Determine the [X, Y] coordinate at the center of the cell enclosing the given text.  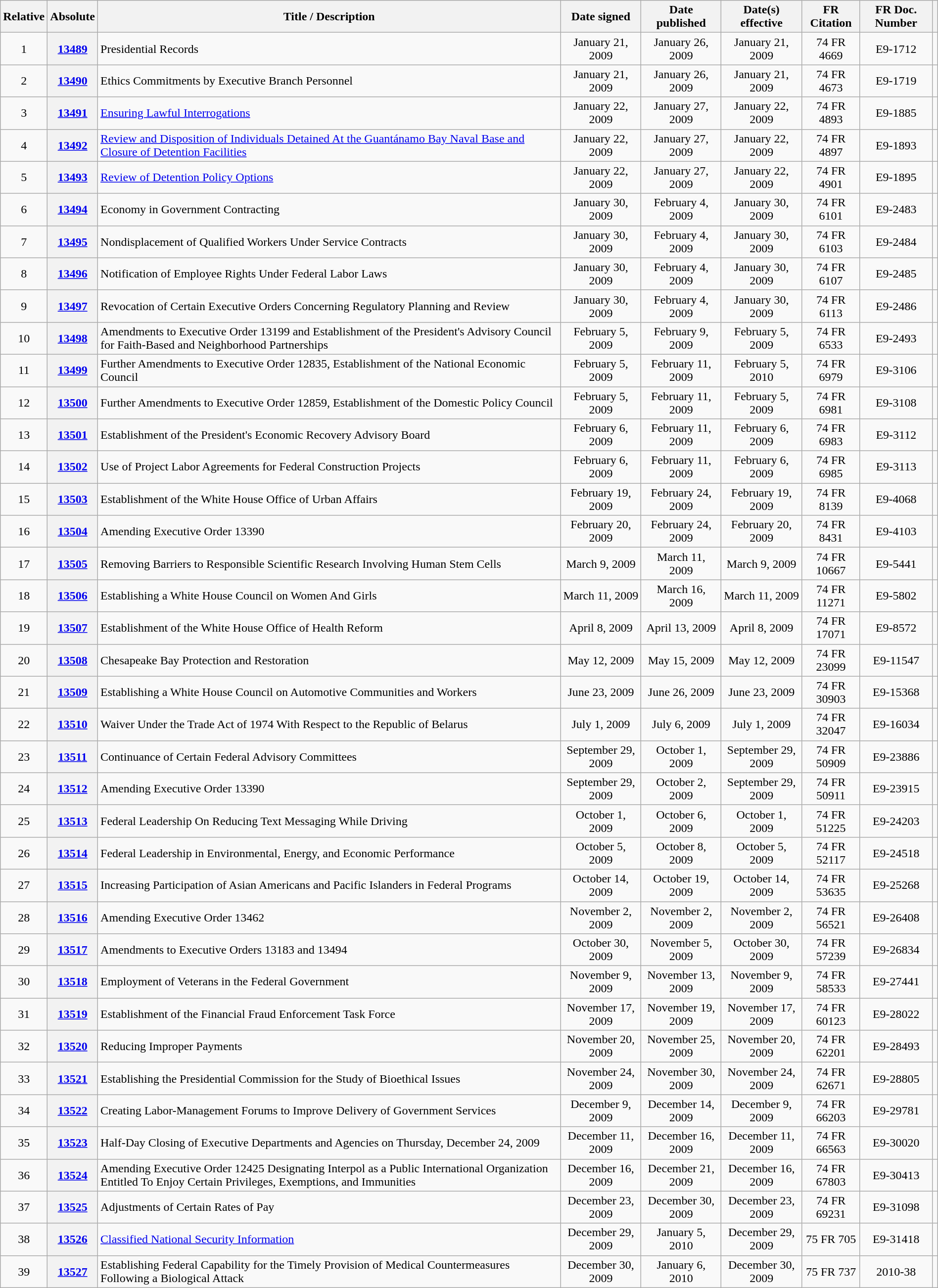
E9-2485 [896, 274]
March 16, 2009 [681, 596]
38 [24, 1240]
28 [24, 917]
January 6, 2010 [681, 1271]
Continuance of Certain Federal Advisory Committees [329, 757]
E9-26408 [896, 917]
30 [24, 982]
13518 [73, 982]
7 [24, 241]
3 [24, 113]
13493 [73, 177]
13523 [73, 1143]
13506 [73, 596]
13524 [73, 1175]
E9-1895 [896, 177]
E9-16034 [896, 724]
Amendments to Executive Order 13199 and Establishment of the President's Advisory Council for Faith-Based and Neighborhood Partnerships [329, 338]
13502 [73, 467]
FR Doc. Number [896, 17]
Establishing a White House Council on Women And Girls [329, 596]
16 [24, 531]
13505 [73, 564]
13526 [73, 1240]
13501 [73, 435]
Establishing a White House Council on Automotive Communities and Workers [329, 692]
E9-3106 [896, 370]
74 FR 67803 [831, 1175]
November 25, 2009 [681, 1047]
February 9, 2009 [681, 338]
74 FR 66203 [831, 1111]
25 [24, 821]
13521 [73, 1078]
Reducing Improper Payments [329, 1047]
Establishing the Presidential Commission for the Study of Bioethical Issues [329, 1078]
January 5, 2010 [681, 1240]
13496 [73, 274]
74 FR 50909 [831, 757]
15 [24, 500]
13509 [73, 692]
13517 [73, 950]
74 FR 30903 [831, 692]
36 [24, 1175]
27 [24, 885]
75 FR 737 [831, 1271]
13498 [73, 338]
Employment of Veterans in the Federal Government [329, 982]
E9-31418 [896, 1240]
July 6, 2009 [681, 724]
1 [24, 48]
74 FR 4669 [831, 48]
75 FR 705 [831, 1240]
E9-2483 [896, 210]
Further Amendments to Executive Order 12859, Establishment of the Domestic Policy Council [329, 403]
E9-4103 [896, 531]
E9-2484 [896, 241]
Use of Project Labor Agreements for Federal Construction Projects [329, 467]
13490 [73, 81]
Title / Description [329, 17]
13511 [73, 757]
E9-29781 [896, 1111]
13512 [73, 788]
Federal Leadership On Reducing Text Messaging While Driving [329, 821]
Absolute [73, 17]
Establishment of the Financial Fraud Enforcement Task Force [329, 1014]
74 FR 62201 [831, 1047]
74 FR 32047 [831, 724]
13499 [73, 370]
E9-8572 [896, 628]
E9-5441 [896, 564]
E9-28805 [896, 1078]
74 FR 10667 [831, 564]
74 FR 6113 [831, 306]
June 26, 2009 [681, 692]
13519 [73, 1014]
74 FR 62671 [831, 1078]
13522 [73, 1111]
74 FR 4893 [831, 113]
74 FR 58533 [831, 982]
5 [24, 177]
12 [24, 403]
74 FR 66563 [831, 1143]
11 [24, 370]
13489 [73, 48]
4 [24, 145]
74 FR 69231 [831, 1207]
74 FR 6983 [831, 435]
13510 [73, 724]
E9-1885 [896, 113]
21 [24, 692]
E9-4068 [896, 500]
Revocation of Certain Executive Orders Concerning Regulatory Planning and Review [329, 306]
6 [24, 210]
33 [24, 1078]
74 FR 17071 [831, 628]
E9-28022 [896, 1014]
18 [24, 596]
74 FR 4673 [831, 81]
74 FR 52117 [831, 853]
Increasing Participation of Asian Americans and Pacific Islanders in Federal Programs [329, 885]
13513 [73, 821]
November 30, 2009 [681, 1078]
October 19, 2009 [681, 885]
74 FR 23099 [831, 660]
E9-3108 [896, 403]
26 [24, 853]
74 FR 4901 [831, 177]
October 8, 2009 [681, 853]
13492 [73, 145]
Presidential Records [329, 48]
74 FR 6985 [831, 467]
13525 [73, 1207]
Ethics Commitments by Executive Branch Personnel [329, 81]
Establishment of the White House Office of Health Reform [329, 628]
E9-30020 [896, 1143]
E9-30413 [896, 1175]
23 [24, 757]
74 FR 6107 [831, 274]
13 [24, 435]
32 [24, 1047]
E9-31098 [896, 1207]
31 [24, 1014]
Creating Labor-Management Forums to Improve Delivery of Government Services [329, 1111]
E9-1712 [896, 48]
74 FR 6981 [831, 403]
74 FR 8431 [831, 531]
39 [24, 1271]
December 14, 2009 [681, 1111]
E9-3113 [896, 467]
74 FR 4897 [831, 145]
19 [24, 628]
Relative [24, 17]
Classified National Security Information [329, 1240]
13497 [73, 306]
E9-23886 [896, 757]
E9-1893 [896, 145]
Ensuring Lawful Interrogations [329, 113]
Half-Day Closing of Executive Departments and Agencies on Thursday, December 24, 2009 [329, 1143]
E9-2493 [896, 338]
E9-24203 [896, 821]
13500 [73, 403]
13515 [73, 885]
74 FR 6979 [831, 370]
Date(s) effective [762, 17]
October 6, 2009 [681, 821]
13503 [73, 500]
November 5, 2009 [681, 950]
10 [24, 338]
24 [24, 788]
13491 [73, 113]
14 [24, 467]
E9-5802 [896, 596]
E9-3112 [896, 435]
74 FR 6103 [831, 241]
74 FR 50911 [831, 788]
74 FR 56521 [831, 917]
13495 [73, 241]
74 FR 51225 [831, 821]
E9-25268 [896, 885]
74 FR 57239 [831, 950]
37 [24, 1207]
Waiver Under the Trade Act of 1974 With Respect to the Republic of Belarus [329, 724]
22 [24, 724]
FR Citation [831, 17]
Establishment of the White House Office of Urban Affairs [329, 500]
Establishing Federal Capability for the Timely Provision of Medical Countermeasures Following a Biological Attack [329, 1271]
Chesapeake Bay Protection and Restoration [329, 660]
74 FR 8139 [831, 500]
Establishment of the President's Economic Recovery Advisory Board [329, 435]
Nondisplacement of Qualified Workers Under Service Contracts [329, 241]
December 21, 2009 [681, 1175]
2 [24, 81]
Amendments to Executive Orders 13183 and 13494 [329, 950]
Review and Disposition of Individuals Detained At the Guantánamo Bay Naval Base and Closure of Detention Facilities [329, 145]
Adjustments of Certain Rates of Pay [329, 1207]
13516 [73, 917]
Federal Leadership in Environmental, Energy, and Economic Performance [329, 853]
13494 [73, 210]
13504 [73, 531]
Amending Executive Order 13462 [329, 917]
74 FR 6101 [831, 210]
29 [24, 950]
Date signed [601, 17]
35 [24, 1143]
13520 [73, 1047]
E9-27441 [896, 982]
Review of Detention Policy Options [329, 177]
E9-11547 [896, 660]
74 FR 11271 [831, 596]
74 FR 6533 [831, 338]
E9-2486 [896, 306]
2010-38 [896, 1271]
74 FR 53635 [831, 885]
Date published [681, 17]
8 [24, 274]
13508 [73, 660]
April 13, 2009 [681, 628]
E9-23915 [896, 788]
17 [24, 564]
13507 [73, 628]
13514 [73, 853]
E9-26834 [896, 950]
20 [24, 660]
E9-15368 [896, 692]
E9-1719 [896, 81]
Further Amendments to Executive Order 12835, Establishment of the National Economic Council [329, 370]
9 [24, 306]
Removing Barriers to Responsible Scientific Research Involving Human Stem Cells [329, 564]
February 5, 2010 [762, 370]
74 FR 60123 [831, 1014]
13527 [73, 1271]
Economy in Government Contracting [329, 210]
October 2, 2009 [681, 788]
E9-28493 [896, 1047]
November 13, 2009 [681, 982]
November 19, 2009 [681, 1014]
34 [24, 1111]
Notification of Employee Rights Under Federal Labor Laws [329, 274]
May 15, 2009 [681, 660]
E9-24518 [896, 853]
